Determine the [X, Y] coordinate at the center of the cell enclosing the given text.  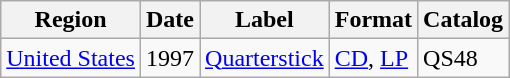
CD, LP [373, 58]
Quarterstick [265, 58]
United States [71, 58]
Region [71, 20]
Label [265, 20]
1997 [170, 58]
Format [373, 20]
QS48 [464, 58]
Date [170, 20]
Catalog [464, 20]
